Scan for the cell matching the given text and deliver its [x, y] coordinate at center. 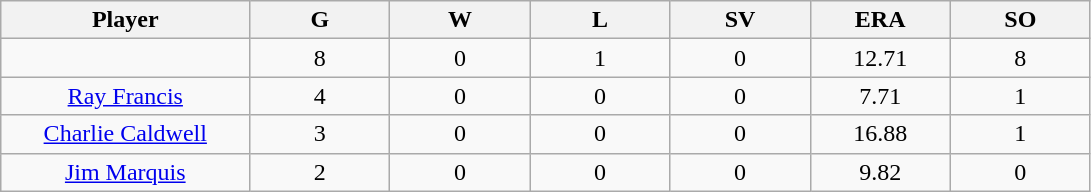
L [600, 20]
16.88 [880, 134]
4 [320, 96]
G [320, 20]
W [460, 20]
3 [320, 134]
7.71 [880, 96]
Charlie Caldwell [126, 134]
SV [740, 20]
Ray Francis [126, 96]
SO [1020, 20]
2 [320, 172]
12.71 [880, 58]
9.82 [880, 172]
ERA [880, 20]
Jim Marquis [126, 172]
Player [126, 20]
